Detect which cell encompasses the target text, then output its (X, Y) center coordinate. 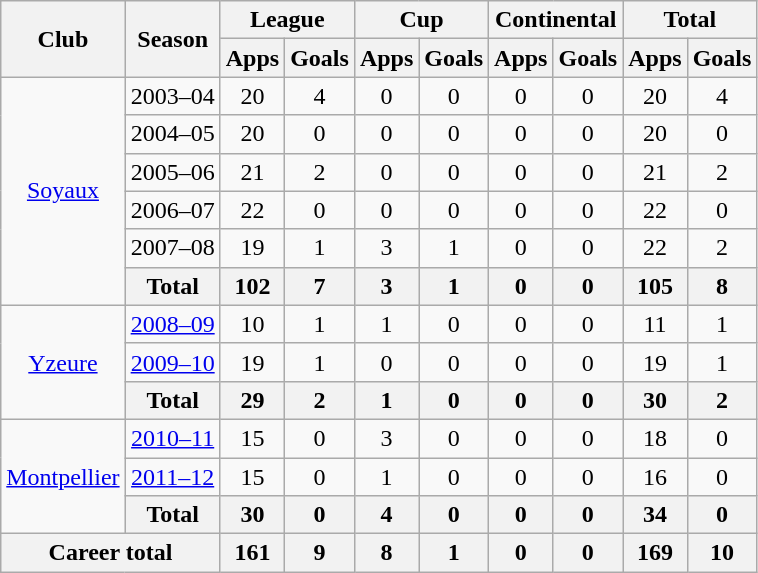
9 (320, 553)
7 (320, 286)
Club (63, 39)
Career total (110, 553)
34 (655, 515)
29 (252, 400)
161 (252, 553)
11 (655, 324)
18 (655, 438)
Season (172, 39)
Montpellier (63, 476)
Cup (421, 20)
105 (655, 286)
16 (655, 477)
Yzeure (63, 362)
2006–07 (172, 210)
2010–11 (172, 438)
2007–08 (172, 248)
102 (252, 286)
League (287, 20)
2009–10 (172, 362)
2008–09 (172, 324)
2005–06 (172, 172)
Continental (556, 20)
2011–12 (172, 477)
Soyaux (63, 191)
169 (655, 553)
2003–04 (172, 96)
2004–05 (172, 134)
